Find where the given text appears and provide that cell's center as [x, y] coordinate. 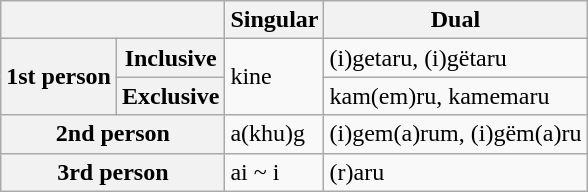
a(khu)g [274, 134]
Exclusive [170, 96]
(i)getaru, (i)gëtaru [456, 58]
1st person [59, 77]
ai ~ i [274, 172]
(r)aru [456, 172]
2nd person [113, 134]
Inclusive [170, 58]
kam(em)ru, kamemaru [456, 96]
Dual [456, 20]
3rd person [113, 172]
Singular [274, 20]
kine [274, 77]
(i)gem(a)rum, (i)gëm(a)ru [456, 134]
